Extract the (x, y) coordinate from the center of the cell holding the provided text.  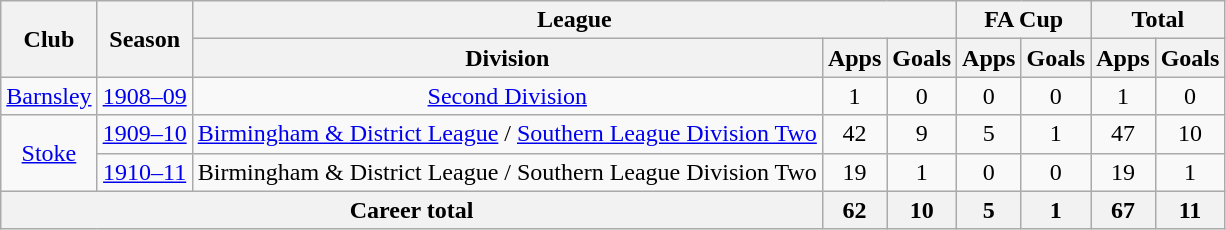
11 (1190, 210)
1910–11 (144, 172)
47 (1123, 134)
Total (1158, 20)
Season (144, 39)
62 (854, 210)
FA Cup (1024, 20)
League (574, 20)
Barnsley (49, 96)
1909–10 (144, 134)
Stoke (49, 153)
9 (922, 134)
Division (507, 58)
Club (49, 39)
Second Division (507, 96)
67 (1123, 210)
Career total (412, 210)
42 (854, 134)
1908–09 (144, 96)
